Output the (x, y) coordinate of the center of the cell containing the given text.  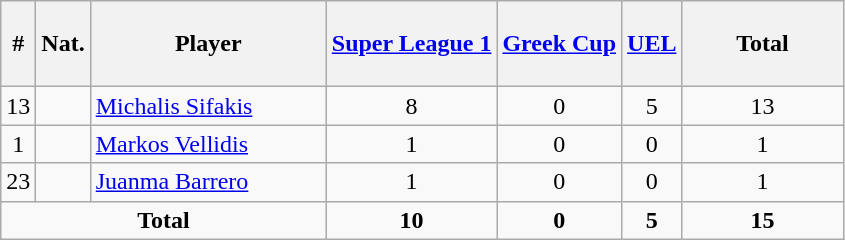
UEL (652, 44)
Greek Cup (560, 44)
# (18, 44)
8 (412, 106)
Super League 1 (412, 44)
Juanma Barrero (208, 182)
10 (412, 220)
Nat. (63, 44)
Player (208, 44)
15 (762, 220)
Michalis Sifakis (208, 106)
23 (18, 182)
Markos Vellidis (208, 144)
